Provide the [x, y] coordinate of the cell's center where the given text is located.  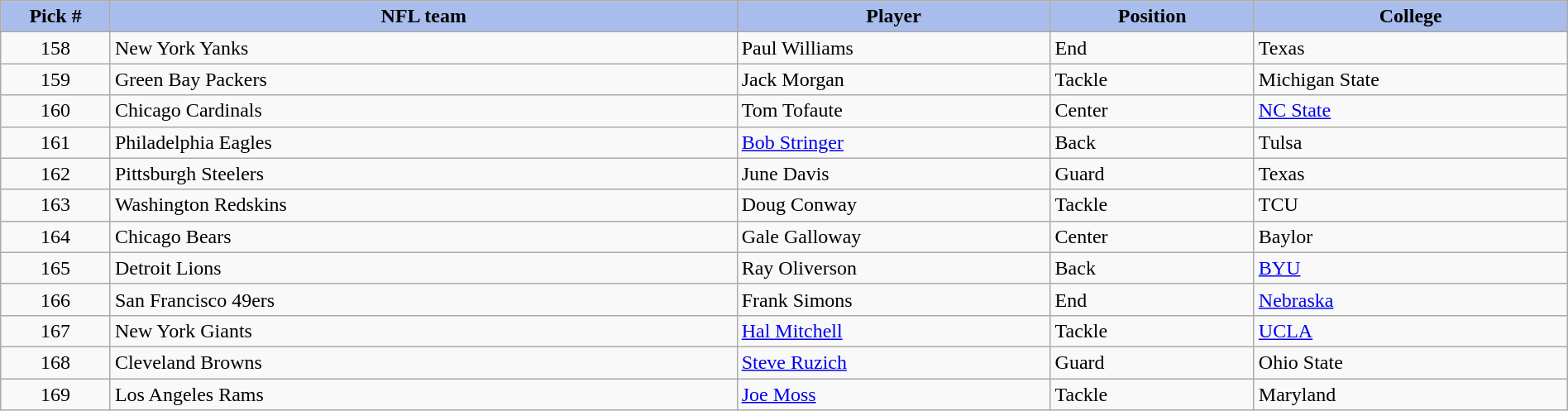
Detroit Lions [423, 268]
159 [56, 79]
NFL team [423, 17]
160 [56, 111]
Bob Stringer [893, 142]
Frank Simons [893, 299]
Pittsburgh Steelers [423, 174]
Philadelphia Eagles [423, 142]
165 [56, 268]
Tulsa [1411, 142]
UCLA [1411, 331]
Steve Ruzich [893, 362]
Position [1152, 17]
June Davis [893, 174]
Green Bay Packers [423, 79]
San Francisco 49ers [423, 299]
Paul Williams [893, 48]
Maryland [1411, 394]
Jack Morgan [893, 79]
BYU [1411, 268]
166 [56, 299]
College [1411, 17]
167 [56, 331]
Doug Conway [893, 205]
168 [56, 362]
158 [56, 48]
Chicago Cardinals [423, 111]
New York Giants [423, 331]
164 [56, 237]
Cleveland Browns [423, 362]
Joe Moss [893, 394]
Pick # [56, 17]
TCU [1411, 205]
Tom Tofaute [893, 111]
Ray Oliverson [893, 268]
169 [56, 394]
163 [56, 205]
NC State [1411, 111]
Baylor [1411, 237]
Michigan State [1411, 79]
Washington Redskins [423, 205]
New York Yanks [423, 48]
Player [893, 17]
Los Angeles Rams [423, 394]
Ohio State [1411, 362]
Gale Galloway [893, 237]
Nebraska [1411, 299]
Hal Mitchell [893, 331]
162 [56, 174]
Chicago Bears [423, 237]
161 [56, 142]
